Determine the (X, Y) coordinate at the center of the cell enclosing the given text.  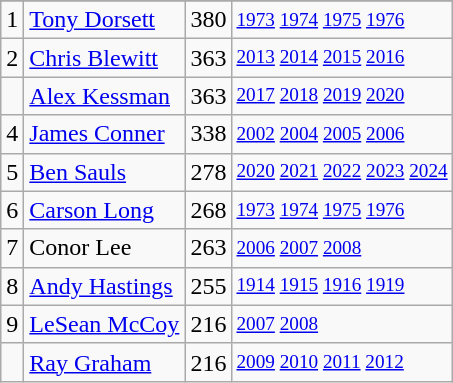
7 (12, 248)
2020 2021 2022 2023 2024 (342, 172)
Ray Graham (104, 362)
Ben Sauls (104, 172)
268 (208, 210)
James Conner (104, 134)
5 (12, 172)
Carson Long (104, 210)
Tony Dorsett (104, 20)
6 (12, 210)
Conor Lee (104, 248)
2002 2004 2005 2006 (342, 134)
Chris Blewitt (104, 58)
278 (208, 172)
2 (12, 58)
Alex Kessman (104, 96)
263 (208, 248)
8 (12, 286)
4 (12, 134)
2009 2010 2011 2012 (342, 362)
Andy Hastings (104, 286)
2013 2014 2015 2016 (342, 58)
LeSean McCoy (104, 324)
2006 2007 2008 (342, 248)
1914 1915 1916 1919 (342, 286)
2007 2008 (342, 324)
338 (208, 134)
9 (12, 324)
1 (12, 20)
380 (208, 20)
255 (208, 286)
2017 2018 2019 2020 (342, 96)
